Detect which cell encompasses the target text, then output its [X, Y] center coordinate. 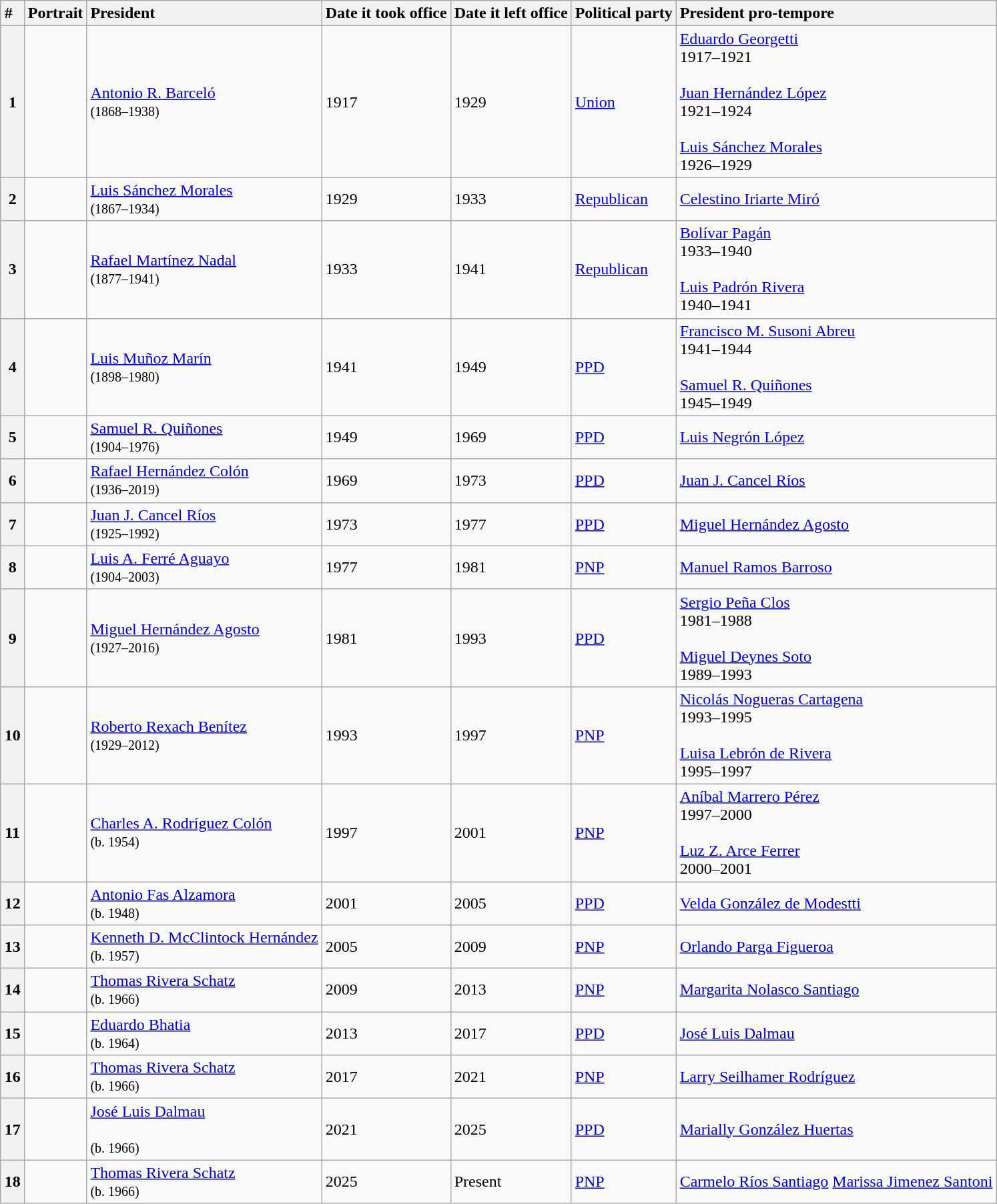
9 [12, 638]
Eduardo Bhatia (b. 1964) [204, 1034]
Eduardo Georgetti1917–1921Juan Hernández López1921–1924Luis Sánchez Morales1926–1929 [836, 101]
Luis A. Ferré Aguayo (1904–2003) [204, 567]
Juan J. Cancel Ríos (1925–1992) [204, 524]
President pro-tempore [836, 13]
Present [511, 1182]
Date it took office [386, 13]
17 [12, 1129]
Sergio Peña Clos1981–1988Miguel Deynes Soto1989–1993 [836, 638]
12 [12, 903]
Roberto Rexach Benítez (1929–2012) [204, 735]
Aníbal Marrero Pérez1997–2000Luz Z. Arce Ferrer2000–2001 [836, 832]
Rafael Hernández Colón (1936–2019) [204, 480]
4 [12, 367]
# [12, 13]
16 [12, 1077]
President [204, 13]
7 [12, 524]
Miguel Hernández Agosto [836, 524]
18 [12, 1182]
Luis Muñoz Marín (1898–1980) [204, 367]
Margarita Nolasco Santiago [836, 990]
José Luis Dalmau (b. 1966) [204, 1129]
Orlando Parga Figueroa [836, 947]
Samuel R. Quiñones (1904–1976) [204, 438]
Velda González de Modestti [836, 903]
Celestino Iriarte Miró [836, 199]
Francisco M. Susoni Abreu1941–1944Samuel R. Quiñones1945–1949 [836, 367]
Luis Negrón López [836, 438]
José Luis Dalmau [836, 1034]
1917 [386, 101]
15 [12, 1034]
Union [623, 101]
8 [12, 567]
Political party [623, 13]
10 [12, 735]
1 [12, 101]
13 [12, 947]
14 [12, 990]
Antonio R. Barceló (1868–1938) [204, 101]
Miguel Hernández Agosto (1927–2016) [204, 638]
Kenneth D. McClintock Hernández (b. 1957) [204, 947]
Nicolás Nogueras Cartagena1993–1995Luisa Lebrón de Rivera1995–1997 [836, 735]
Carmelo Ríos Santiago Marissa Jimenez Santoni [836, 1182]
11 [12, 832]
Luis Sánchez Morales (1867–1934) [204, 199]
5 [12, 438]
6 [12, 480]
Bolívar Pagán1933–1940Luis Padrón Rivera1940–1941 [836, 269]
Charles A. Rodríguez Colón (b. 1954) [204, 832]
Antonio Fas Alzamora (b. 1948) [204, 903]
Marially González Huertas [836, 1129]
Juan J. Cancel Ríos [836, 480]
Larry Seilhamer Rodríguez [836, 1077]
Manuel Ramos Barroso [836, 567]
Date it left office [511, 13]
2 [12, 199]
Portrait [55, 13]
Rafael Martínez Nadal (1877–1941) [204, 269]
3 [12, 269]
